Provide the [x, y] coordinate of the cell's center where the given text is located.  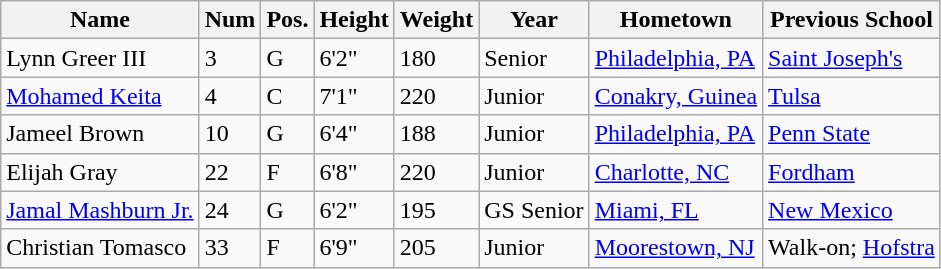
Walk-on; Hofstra [852, 248]
Lynn Greer III [100, 58]
Moorestown, NJ [676, 248]
Height [354, 20]
6'9" [354, 248]
33 [230, 248]
10 [230, 134]
New Mexico [852, 210]
188 [436, 134]
Penn State [852, 134]
Tulsa [852, 96]
Saint Joseph's [852, 58]
205 [436, 248]
180 [436, 58]
6'4" [354, 134]
Charlotte, NC [676, 172]
Pos. [288, 20]
Jameel Brown [100, 134]
Conakry, Guinea [676, 96]
Hometown [676, 20]
195 [436, 210]
Mohamed Keita [100, 96]
Previous School [852, 20]
Year [534, 20]
6'8" [354, 172]
Christian Tomasco [100, 248]
Senior [534, 58]
22 [230, 172]
C [288, 96]
Jamal Mashburn Jr. [100, 210]
Num [230, 20]
24 [230, 210]
Weight [436, 20]
3 [230, 58]
Elijah Gray [100, 172]
4 [230, 96]
Name [100, 20]
7'1" [354, 96]
GS Senior [534, 210]
Fordham [852, 172]
Miami, FL [676, 210]
